Scan for the cell matching the given text and deliver its (X, Y) coordinate at center. 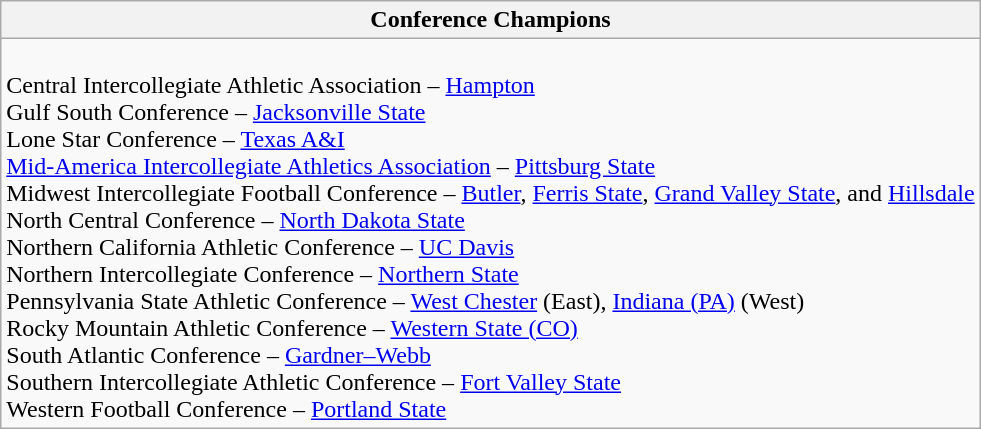
Conference Champions (490, 20)
